Detect which cell encompasses the target text, then output its (x, y) center coordinate. 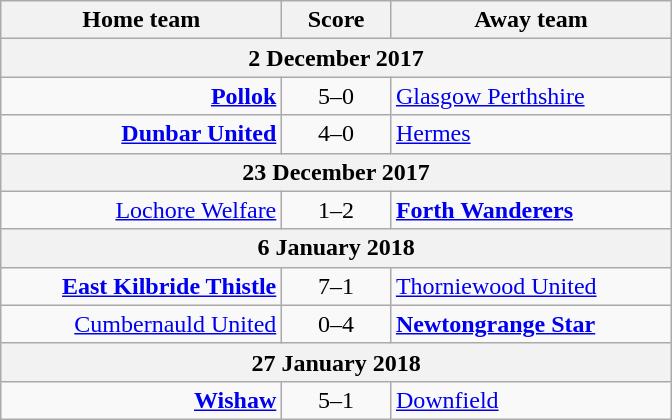
6 January 2018 (336, 248)
Lochore Welfare (142, 210)
Wishaw (142, 400)
1–2 (336, 210)
Thorniewood United (530, 286)
Score (336, 20)
East Kilbride Thistle (142, 286)
5–1 (336, 400)
Home team (142, 20)
27 January 2018 (336, 362)
Away team (530, 20)
Downfield (530, 400)
4–0 (336, 134)
0–4 (336, 324)
23 December 2017 (336, 172)
Hermes (530, 134)
Newtongrange Star (530, 324)
Cumbernauld United (142, 324)
7–1 (336, 286)
5–0 (336, 96)
Dunbar United (142, 134)
Pollok (142, 96)
Forth Wanderers (530, 210)
Glasgow Perthshire (530, 96)
2 December 2017 (336, 58)
